Extract the (x, y) coordinate from the center of the cell holding the provided text.  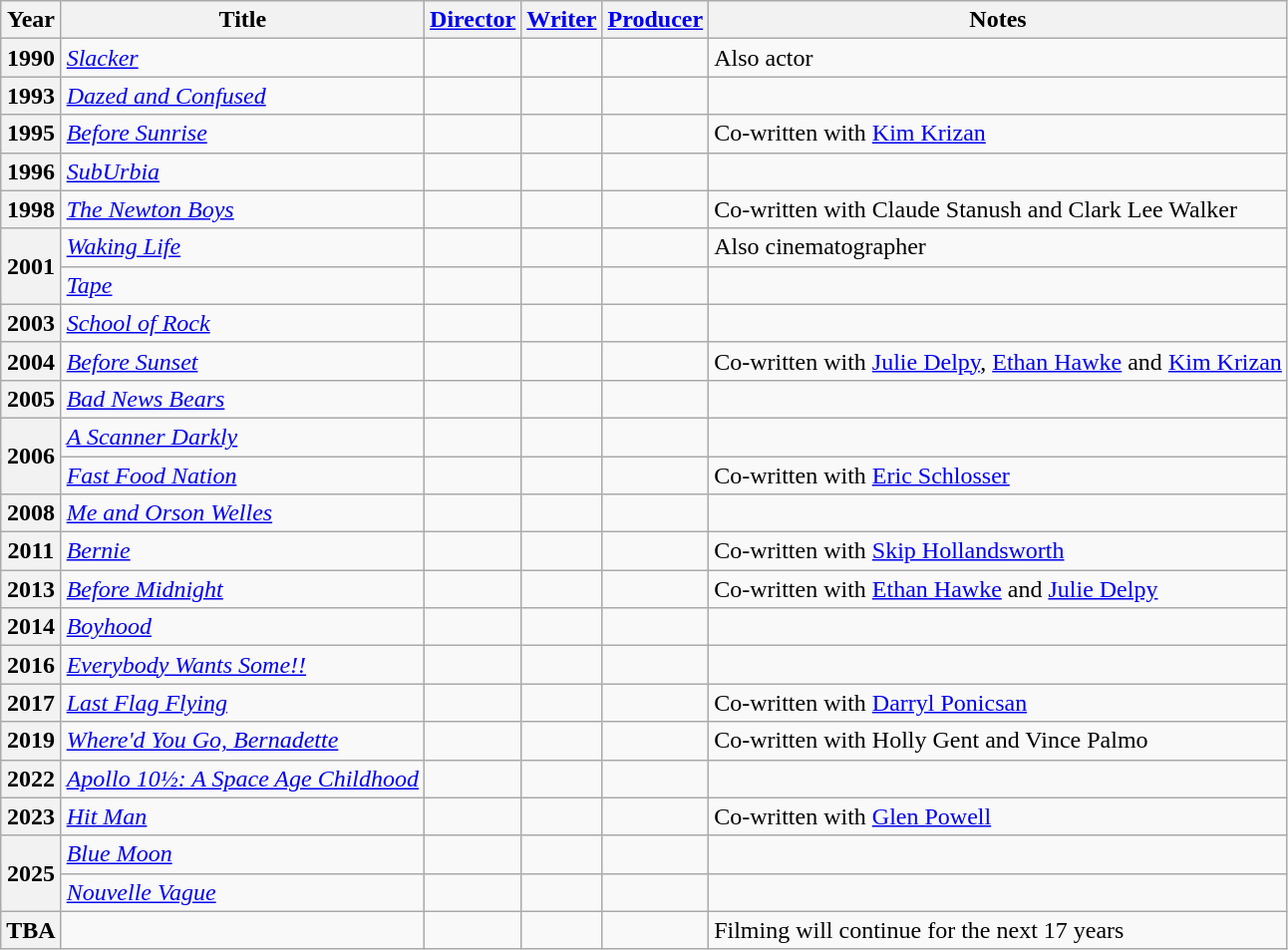
Co-written with Julie Delpy, Ethan Hawke and Kim Krizan (999, 361)
TBA (31, 930)
The Newton Boys (242, 209)
Filming will continue for the next 17 years (999, 930)
Nouvelle Vague (242, 892)
2013 (31, 589)
1993 (31, 96)
Bernie (242, 551)
1996 (31, 171)
Co-written with Glen Powell (999, 816)
Where'd You Go, Bernadette (242, 741)
Waking Life (242, 247)
Blue Moon (242, 854)
Co-written with Darryl Ponicsan (999, 703)
Dazed and Confused (242, 96)
Hit Man (242, 816)
Co-written with Skip Hollandsworth (999, 551)
2005 (31, 399)
2017 (31, 703)
1990 (31, 58)
A Scanner Darkly (242, 437)
Also actor (999, 58)
2019 (31, 741)
2003 (31, 323)
Co-written with Holly Gent and Vince Palmo (999, 741)
Before Sunrise (242, 134)
1995 (31, 134)
Before Midnight (242, 589)
Producer (656, 20)
2014 (31, 627)
2008 (31, 513)
2006 (31, 456)
Me and Orson Welles (242, 513)
Bad News Bears (242, 399)
2011 (31, 551)
Notes (999, 20)
Slacker (242, 58)
2001 (31, 266)
Also cinematographer (999, 247)
2025 (31, 873)
Title (242, 20)
Co-written with Kim Krizan (999, 134)
Apollo 10½: A Space Age Childhood (242, 779)
Before Sunset (242, 361)
Fast Food Nation (242, 475)
SubUrbia (242, 171)
2023 (31, 816)
Director (473, 20)
Tape (242, 285)
2022 (31, 779)
Co-written with Ethan Hawke and Julie Delpy (999, 589)
1998 (31, 209)
Boyhood (242, 627)
2004 (31, 361)
Co-written with Claude Stanush and Clark Lee Walker (999, 209)
Everybody Wants Some!! (242, 665)
Last Flag Flying (242, 703)
Co-written with Eric Schlosser (999, 475)
Year (31, 20)
2016 (31, 665)
Writer (562, 20)
School of Rock (242, 323)
